Search for the cell housing the specified text and yield its (x, y) center coordinate. 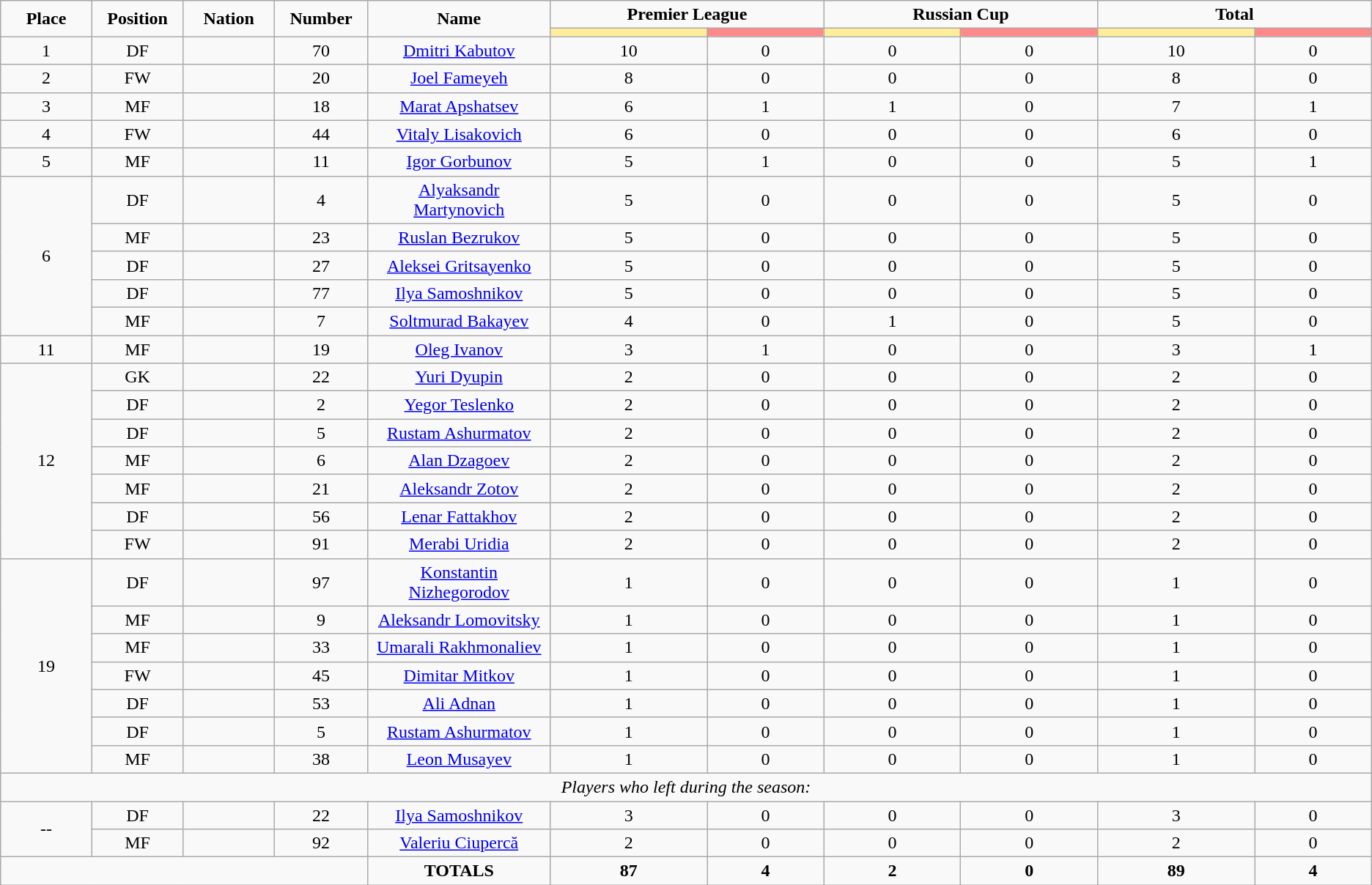
Umarali Rakhmonaliev (459, 648)
Number (321, 19)
Ruslan Bezrukov (459, 237)
Marat Apshatsev (459, 106)
Valeriu Ciupercă (459, 843)
91 (321, 544)
Aleksandr Lomovitsky (459, 620)
Yegor Teslenko (459, 405)
53 (321, 703)
Dimitar Mitkov (459, 675)
Merabi Uridia (459, 544)
12 (46, 461)
56 (321, 516)
Dmitri Kabutov (459, 51)
Soltmurad Bakayev (459, 321)
18 (321, 106)
92 (321, 843)
Total (1235, 15)
Konstantin Nizhegorodov (459, 582)
Players who left during the season: (686, 787)
38 (321, 759)
Yuri Dyupin (459, 377)
97 (321, 582)
89 (1176, 871)
9 (321, 620)
27 (321, 265)
Aleksandr Zotov (459, 489)
Ali Adnan (459, 703)
GK (138, 377)
Position (138, 19)
Russian Cup (960, 15)
20 (321, 78)
77 (321, 293)
Premier League (687, 15)
TOTALS (459, 871)
87 (629, 871)
45 (321, 675)
Name (459, 19)
Alyaksandr Martynovich (459, 199)
Nation (229, 19)
Joel Fameyeh (459, 78)
-- (46, 829)
23 (321, 237)
Igor Gorbunov (459, 162)
Leon Musayev (459, 759)
Oleg Ivanov (459, 349)
Aleksei Gritsayenko (459, 265)
70 (321, 51)
Lenar Fattakhov (459, 516)
Alan Dzagoev (459, 461)
21 (321, 489)
33 (321, 648)
Place (46, 19)
Vitaly Lisakovich (459, 134)
44 (321, 134)
